Search for the cell housing the specified text and yield its (X, Y) center coordinate. 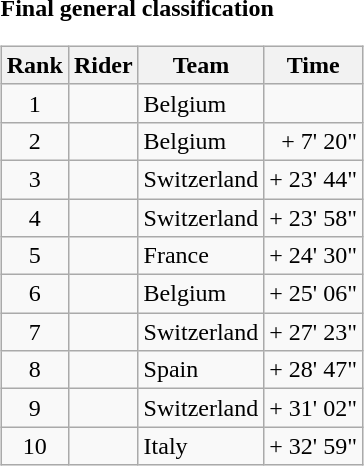
+ 27' 23" (314, 332)
7 (34, 332)
5 (34, 256)
Italy (201, 446)
4 (34, 217)
1 (34, 103)
+ 23' 44" (314, 179)
+ 32' 59" (314, 446)
9 (34, 408)
France (201, 256)
Rider (103, 65)
10 (34, 446)
Spain (201, 370)
+ 7' 20" (314, 141)
+ 31' 02" (314, 408)
+ 24' 30" (314, 256)
3 (34, 179)
6 (34, 294)
+ 23' 58" (314, 217)
+ 28' 47" (314, 370)
Rank (34, 65)
2 (34, 141)
Team (201, 65)
Time (314, 65)
8 (34, 370)
+ 25' 06" (314, 294)
